Locate the cell with the specified text and output its (x, y) center coordinate. 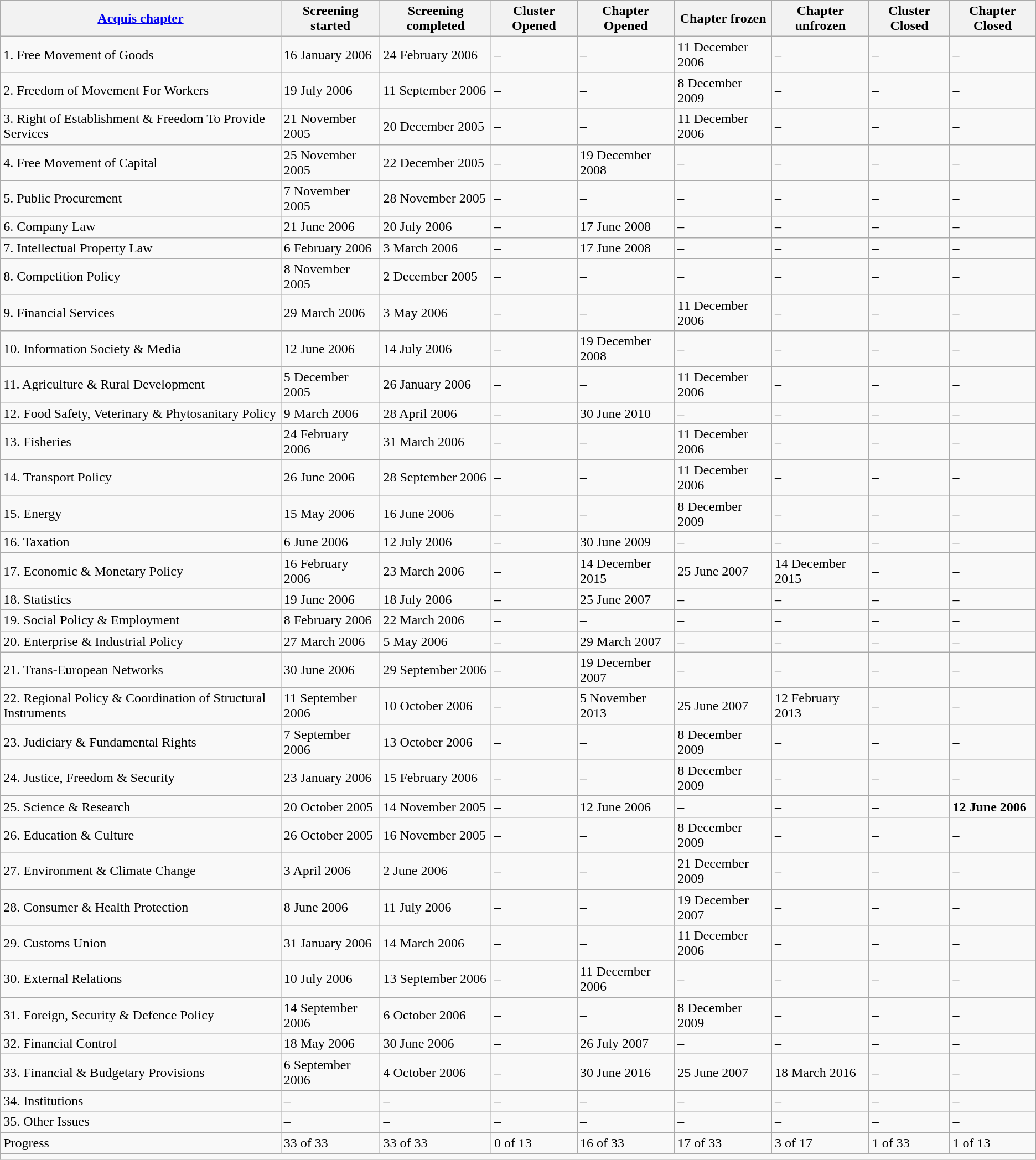
3 May 2006 (436, 312)
33. Financial & Budgetary Provisions (141, 1073)
14. Transport Policy (141, 478)
23 January 2006 (330, 778)
23. Judiciary & Fundamental Rights (141, 742)
9. Financial Services (141, 312)
28. Consumer & Health Protection (141, 907)
21 December 2009 (723, 871)
0 of 13 (533, 1143)
22 December 2005 (436, 163)
20 December 2005 (436, 126)
32. Financial Control (141, 1044)
7. Intellectual Property Law (141, 248)
29 March 2006 (330, 312)
5 November 2013 (626, 706)
14 September 2006 (330, 1015)
27. Environment & Climate Change (141, 871)
28 September 2006 (436, 478)
20. Enterprise & Industrial Policy (141, 641)
Progress (141, 1143)
31 January 2006 (330, 943)
3 of 17 (820, 1143)
26. Education & Culture (141, 835)
2 June 2006 (436, 871)
18. Statistics (141, 599)
16 November 2005 (436, 835)
29. Customs Union (141, 943)
13. Fisheries (141, 442)
13 September 2006 (436, 980)
27 March 2006 (330, 641)
Acquis chapter (141, 19)
1 of 33 (909, 1143)
6 June 2006 (330, 542)
10 October 2006 (436, 706)
16 of 33 (626, 1143)
7 November 2005 (330, 198)
26 July 2007 (626, 1044)
25. Science & Research (141, 806)
8 June 2006 (330, 907)
Chapter unfrozen (820, 19)
10. Information Society & Media (141, 349)
11 July 2006 (436, 907)
30. External Relations (141, 980)
16 June 2006 (436, 514)
8 November 2005 (330, 277)
6 October 2006 (436, 1015)
13 October 2006 (436, 742)
31 March 2006 (436, 442)
22. Regional Policy & Coordination of Structural Instruments (141, 706)
23 March 2006 (436, 571)
8. Competition Policy (141, 277)
17. Economic & Monetary Policy (141, 571)
19. Social Policy & Employment (141, 620)
30 June 2016 (626, 1073)
18 March 2016 (820, 1073)
6 September 2006 (330, 1073)
16 January 2006 (330, 54)
24. Justice, Freedom & Security (141, 778)
30 June 2009 (626, 542)
3 March 2006 (436, 248)
3 April 2006 (330, 871)
Cluster Closed (909, 19)
26 January 2006 (436, 384)
Chapter Closed (993, 19)
18 July 2006 (436, 599)
29 September 2006 (436, 670)
21 November 2005 (330, 126)
5. Public Procurement (141, 198)
Chapter Opened (626, 19)
14 March 2006 (436, 943)
25 November 2005 (330, 163)
12 July 2006 (436, 542)
21 June 2006 (330, 227)
2 December 2005 (436, 277)
30 June 2010 (626, 413)
31. Foreign, Security & Defence Policy (141, 1015)
15 February 2006 (436, 778)
28 April 2006 (436, 413)
20 July 2006 (436, 227)
1 of 13 (993, 1143)
34. Institutions (141, 1101)
26 June 2006 (330, 478)
16. Taxation (141, 542)
Chapter frozen (723, 19)
Screening completed (436, 19)
8 February 2006 (330, 620)
5 December 2005 (330, 384)
15. Energy (141, 514)
19 June 2006 (330, 599)
35. Other Issues (141, 1122)
18 May 2006 (330, 1044)
29 March 2007 (626, 641)
22 March 2006 (436, 620)
Cluster Opened (533, 19)
26 October 2005 (330, 835)
12. Food Safety, Veterinary & Phytosanitary Policy (141, 413)
3. Right of Establishment & Freedom To Provide Services (141, 126)
12 February 2013 (820, 706)
7 September 2006 (330, 742)
Screening started (330, 19)
14 November 2005 (436, 806)
15 May 2006 (330, 514)
1. Free Movement of Goods (141, 54)
2. Freedom of Movement For Workers (141, 91)
10 July 2006 (330, 980)
6 February 2006 (330, 248)
5 May 2006 (436, 641)
20 October 2005 (330, 806)
9 March 2006 (330, 413)
6. Company Law (141, 227)
28 November 2005 (436, 198)
11. Agriculture & Rural Development (141, 384)
14 July 2006 (436, 349)
4. Free Movement of Capital (141, 163)
21. Trans-European Networks (141, 670)
19 July 2006 (330, 91)
4 October 2006 (436, 1073)
17 of 33 (723, 1143)
16 February 2006 (330, 571)
